Return (x, y) of the center of cell containing provided text 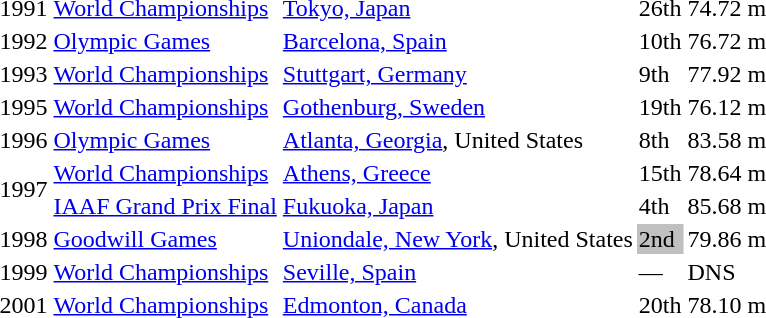
Stuttgart, Germany (458, 74)
4th (660, 206)
15th (660, 173)
Atlanta, Georgia, United States (458, 140)
19th (660, 107)
Goodwill Games (165, 239)
2nd (660, 239)
Fukuoka, Japan (458, 206)
Seville, Spain (458, 272)
Gothenburg, Sweden (458, 107)
Athens, Greece (458, 173)
Barcelona, Spain (458, 41)
8th (660, 140)
— (660, 272)
Uniondale, New York, United States (458, 239)
9th (660, 74)
10th (660, 41)
IAAF Grand Prix Final (165, 206)
